Search for the cell housing the specified text and yield its [X, Y] center coordinate. 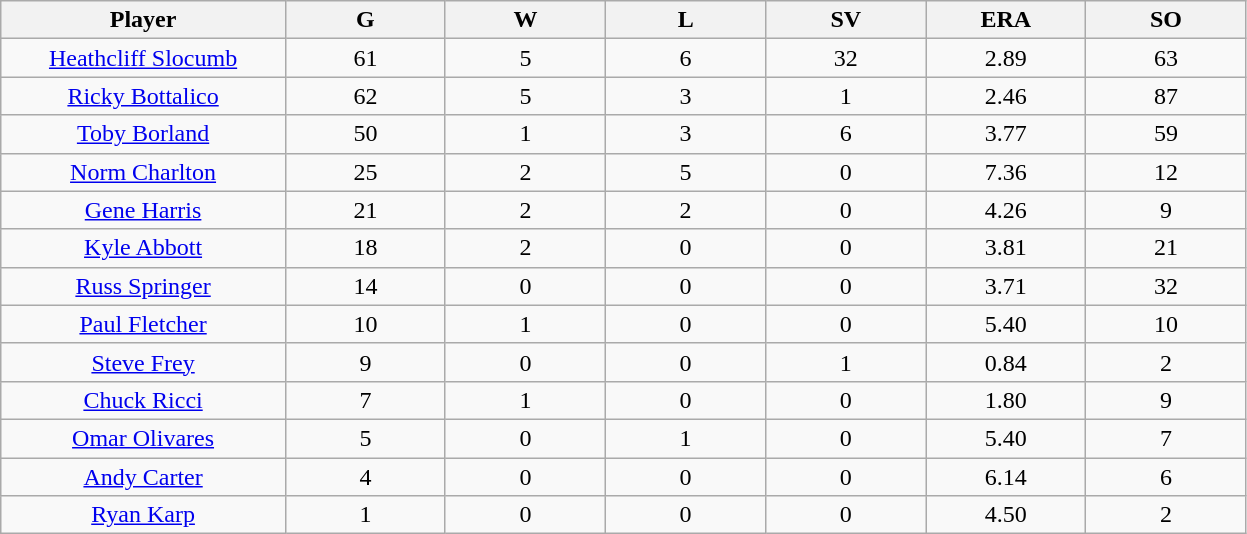
4 [365, 477]
3.71 [1006, 286]
Gene Harris [144, 210]
Ryan Karp [144, 515]
Russ Springer [144, 286]
W [525, 20]
2.46 [1006, 96]
4.50 [1006, 515]
25 [365, 172]
50 [365, 134]
14 [365, 286]
SV [846, 20]
Andy Carter [144, 477]
2.89 [1006, 58]
59 [1166, 134]
Norm Charlton [144, 172]
61 [365, 58]
63 [1166, 58]
6.14 [1006, 477]
Paul Fletcher [144, 324]
87 [1166, 96]
SO [1166, 20]
12 [1166, 172]
0.84 [1006, 362]
18 [365, 248]
Heathcliff Slocumb [144, 58]
62 [365, 96]
G [365, 20]
Omar Olivares [144, 438]
L [686, 20]
Chuck Ricci [144, 400]
Kyle Abbott [144, 248]
3.77 [1006, 134]
7.36 [1006, 172]
Toby Borland [144, 134]
Player [144, 20]
Ricky Bottalico [144, 96]
3.81 [1006, 248]
1.80 [1006, 400]
ERA [1006, 20]
4.26 [1006, 210]
Steve Frey [144, 362]
